Determine the [x, y] coordinate at the center of the cell enclosing the given text.  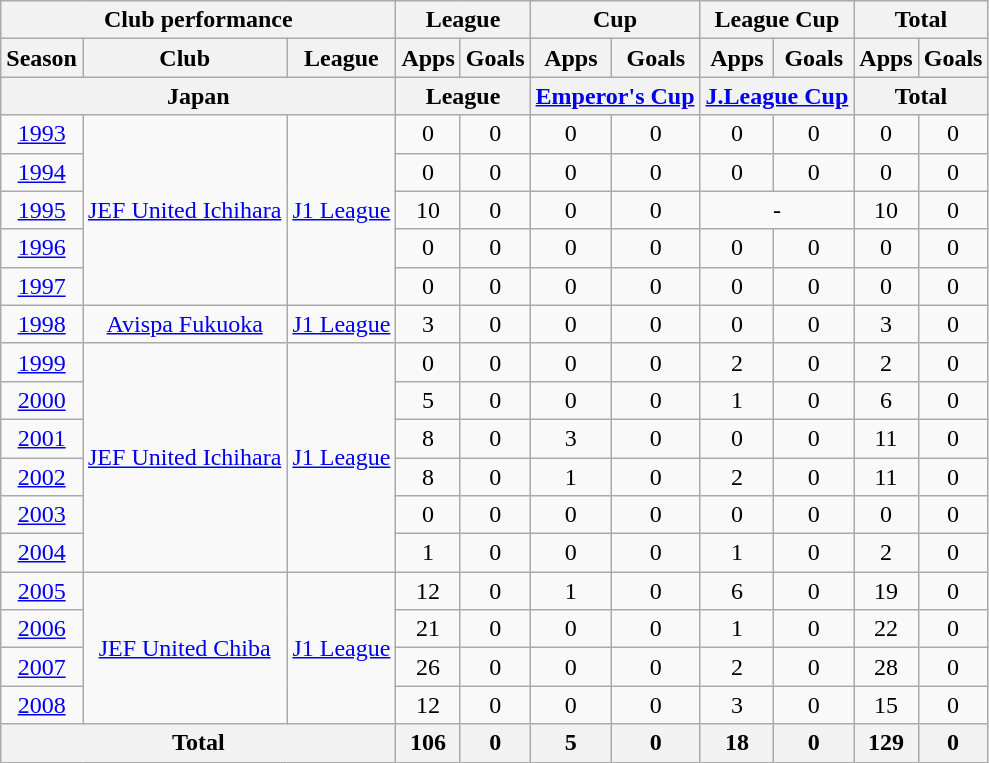
2002 [42, 477]
1996 [42, 248]
129 [886, 743]
Season [42, 58]
26 [428, 667]
Emperor's Cup [615, 96]
Club [184, 58]
2006 [42, 629]
28 [886, 667]
2004 [42, 553]
Japan [198, 96]
1997 [42, 286]
19 [886, 591]
22 [886, 629]
1999 [42, 362]
1998 [42, 324]
J.League Cup [777, 96]
2008 [42, 705]
JEF United Chiba [184, 648]
2000 [42, 400]
Avispa Fukuoka [184, 324]
Club performance [198, 20]
1994 [42, 172]
1993 [42, 134]
1995 [42, 210]
21 [428, 629]
2003 [42, 515]
106 [428, 743]
Cup [615, 20]
15 [886, 705]
League Cup [777, 20]
- [777, 210]
18 [737, 743]
2005 [42, 591]
2007 [42, 667]
2001 [42, 438]
